For the text-containing cell, return its midpoint in (x, y) coordinate format. 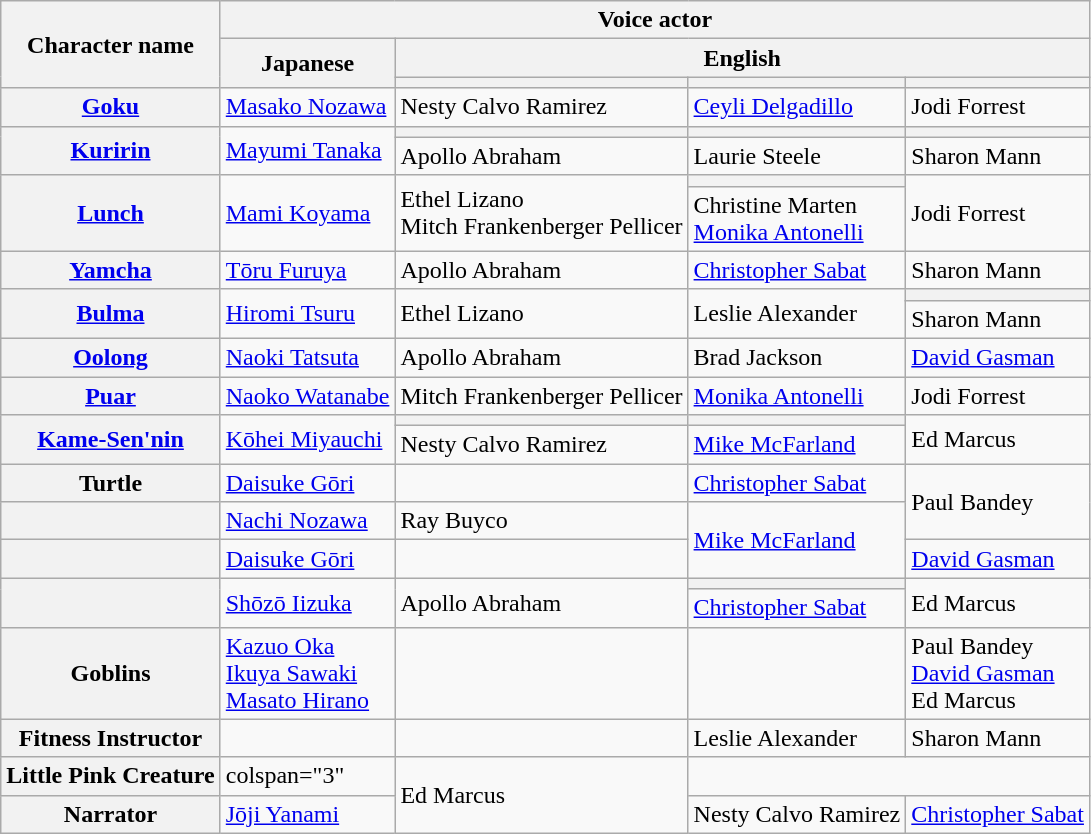
colspan="3" (308, 776)
Brad Jackson (797, 357)
Hiromi Tsuru (308, 314)
Narrator (110, 814)
Mami Koyama (308, 213)
English (742, 58)
Naoko Watanabe (308, 395)
Jōji Yanami (308, 814)
Goblins (110, 673)
Ethel Lizano Mitch Frankenberger Pellicer (542, 213)
Mayumi Tanaka (308, 150)
Ethel Lizano (542, 314)
Paul Bandey (998, 502)
Masako Nozawa (308, 107)
Tōru Furuya (308, 270)
Fitness Instructor (110, 738)
Kōhei Miyauchi (308, 440)
Kazuo OkaIkuya SawakiMasato Hirano (308, 673)
Yamcha (110, 270)
Turtle (110, 483)
Lunch (110, 213)
Laurie Steele (797, 156)
Japanese (308, 64)
Bulma (110, 314)
Monika Antonelli (797, 395)
Kame-Sen'nin (110, 440)
Christine Marten Monika Antonelli (797, 218)
Ceyli Delgadillo (797, 107)
Puar (110, 395)
Paul BandeyDavid GasmanEd Marcus (998, 673)
Voice actor (654, 20)
Kuririn (110, 150)
Mitch Frankenberger Pellicer (542, 395)
Ray Buyco (542, 521)
Oolong (110, 357)
Naoki Tatsuta (308, 357)
Nachi Nozawa (308, 521)
Character name (110, 44)
Goku (110, 107)
Shōzō Iizuka (308, 602)
Little Pink Creature (110, 776)
